Detect which cell encompasses the target text, then output its (x, y) center coordinate. 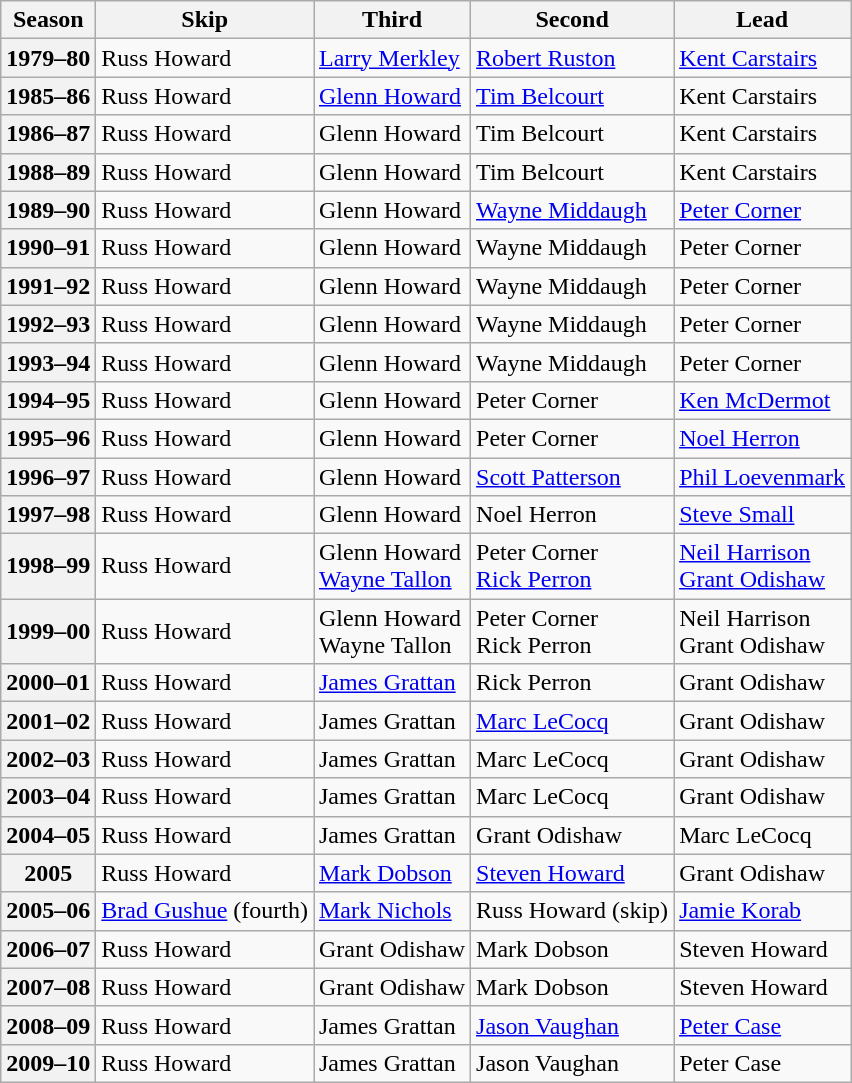
1997–98 (48, 515)
2008–09 (48, 1025)
Larry Merkley (392, 58)
1979–80 (48, 58)
1990–91 (48, 248)
Third (392, 20)
Steve Small (762, 515)
1992–93 (48, 324)
Phil Loevenmark (762, 477)
Skip (205, 20)
2006–07 (48, 949)
Jamie Korab (762, 911)
1991–92 (48, 286)
1998–99 (48, 566)
1993–94 (48, 362)
1988–89 (48, 172)
1995–96 (48, 438)
Lead (762, 20)
Mark Nichols (392, 911)
Rick Perron (572, 683)
1989–90 (48, 210)
2009–10 (48, 1063)
1985–86 (48, 96)
Season (48, 20)
Second (572, 20)
2007–08 (48, 987)
2000–01 (48, 683)
2005–06 (48, 911)
2003–04 (48, 797)
Russ Howard (skip) (572, 911)
1996–97 (48, 477)
Ken McDermot (762, 400)
1999–00 (48, 632)
Brad Gushue (fourth) (205, 911)
2002–03 (48, 759)
Scott Patterson (572, 477)
2004–05 (48, 835)
Robert Ruston (572, 58)
2001–02 (48, 721)
1986–87 (48, 134)
1994–95 (48, 400)
2005 (48, 873)
